Provide the (x, y) coordinate of the cell's center where the given text is located.  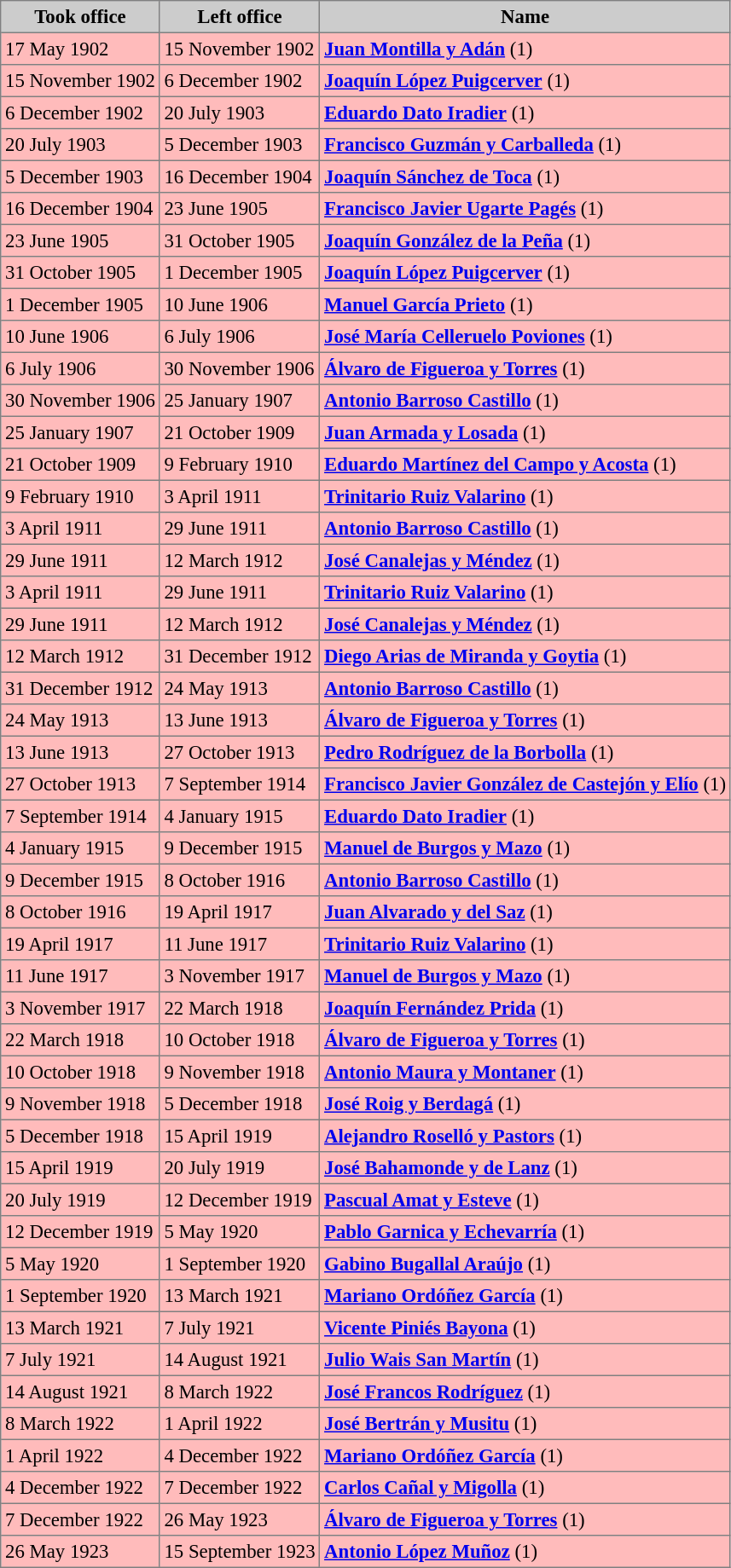
José Roig y Berdagá (1) (525, 1104)
17 May 1902 (80, 49)
Francisco Guzmán y Carballeda (1) (525, 145)
Antonio Maura y Montaner (1) (525, 1072)
Alejandro Roselló y Pastors (1) (525, 1136)
José Bertrán y Musitu (1) (525, 1424)
Manuel García Prieto (1) (525, 304)
Joaquín Fernández Prida (1) (525, 1008)
Eduardo Martínez del Campo y Acosta (1) (525, 465)
José Bahamonde y de Lanz (1) (525, 1168)
Joaquín González de la Peña (1) (525, 240)
Antonio López Muñoz (1) (525, 1552)
Joaquín Sánchez de Toca (1) (525, 176)
Francisco Javier Ugarte Pagés (1) (525, 209)
Francisco Javier González de Castejón y Elío (1) (525, 784)
Pedro Rodríguez de la Borbolla (1) (525, 752)
Pablo Garnica y Echevarría (1) (525, 1232)
Carlos Cañal y Migolla (1) (525, 1488)
José María Celleruelo Poviones (1) (525, 337)
Julio Wais San Martín (1) (525, 1360)
Juan Armada y Losada (1) (525, 432)
José Francos Rodríguez (1) (525, 1392)
Took office (80, 17)
Name (525, 17)
Juan Montilla y Adán (1) (525, 49)
15 September 1923 (240, 1552)
Gabino Bugallal Araújo (1) (525, 1264)
Left office (240, 17)
Pascual Amat y Esteve (1) (525, 1200)
Diego Arias de Miranda y Goytia (1) (525, 657)
Juan Alvarado y del Saz (1) (525, 912)
Vicente Piniés Bayona (1) (525, 1328)
